From the cell containing the given text, extract its center point as [X, Y] coordinate. 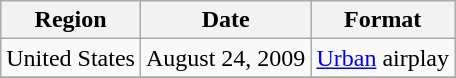
Urban airplay [383, 58]
August 24, 2009 [225, 58]
Format [383, 20]
Date [225, 20]
Region [71, 20]
United States [71, 58]
